Output the [x, y] coordinate of the center of the cell containing the given text.  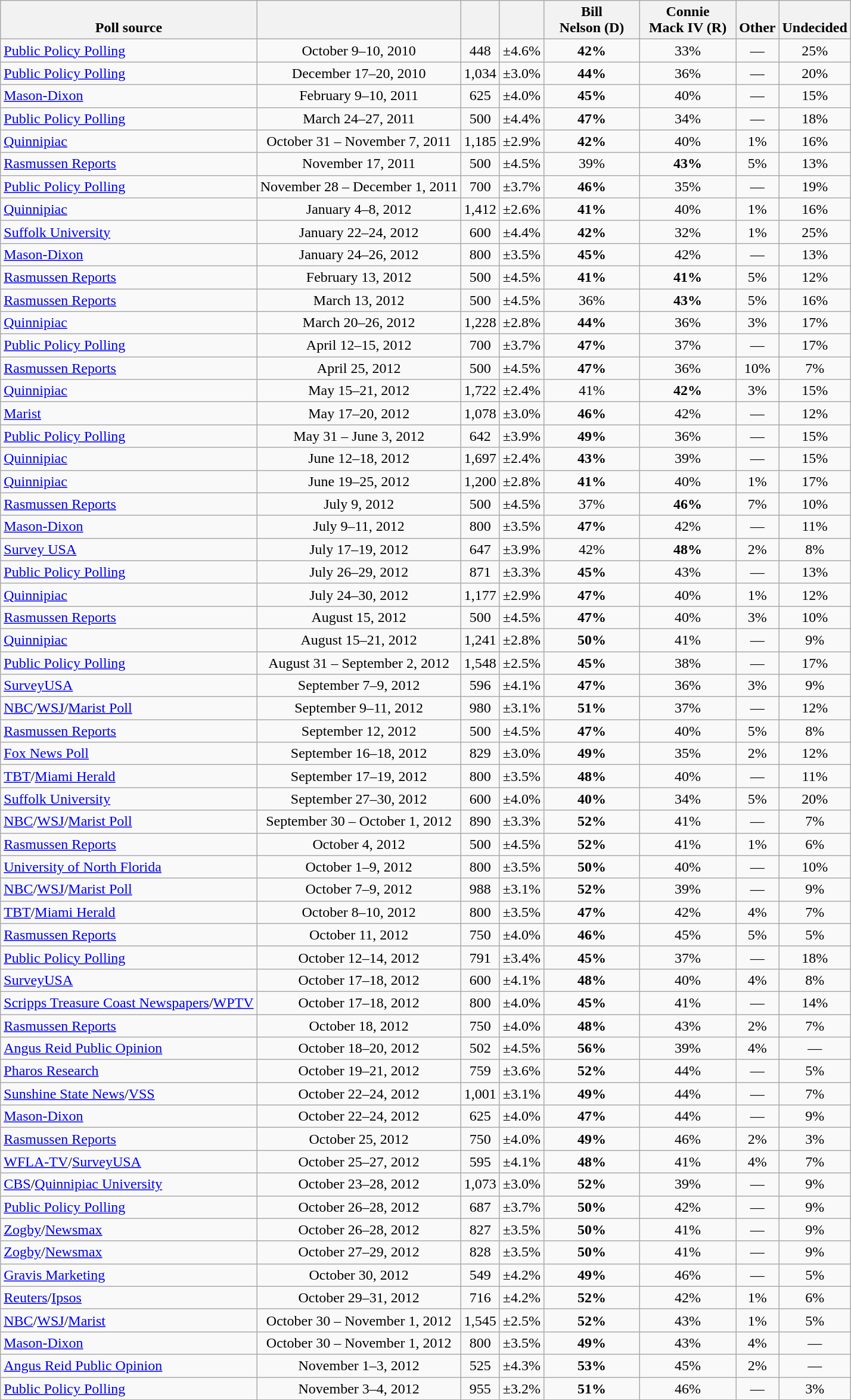
1,412 [480, 209]
1,697 [480, 459]
Survey USA [129, 549]
October 19–21, 2012 [359, 1071]
33% [688, 51]
October 29–31, 2012 [359, 1298]
±3.4% [521, 957]
1,078 [480, 413]
828 [480, 1252]
September 27–30, 2012 [359, 799]
955 [480, 1389]
May 31 – June 3, 2012 [359, 436]
BillNelson (D) [591, 20]
October 8–10, 2012 [359, 912]
October 4, 2012 [359, 844]
September 12, 2012 [359, 731]
871 [480, 572]
±2.6% [521, 209]
Fox News Poll [129, 754]
November 17, 2011 [359, 164]
October 23–28, 2012 [359, 1184]
May 15–21, 2012 [359, 391]
October 25, 2012 [359, 1139]
July 17–19, 2012 [359, 549]
549 [480, 1275]
October 30, 2012 [359, 1275]
November 28 – December 1, 2011 [359, 186]
1,200 [480, 481]
Reuters/Ipsos [129, 1298]
December 17–20, 2010 [359, 73]
1,241 [480, 640]
759 [480, 1071]
716 [480, 1298]
525 [480, 1365]
April 25, 2012 [359, 368]
May 17–20, 2012 [359, 413]
890 [480, 822]
Gravis Marketing [129, 1275]
November 1–3, 2012 [359, 1365]
October 11, 2012 [359, 935]
June 19–25, 2012 [359, 481]
October 12–14, 2012 [359, 957]
1,034 [480, 73]
June 12–18, 2012 [359, 459]
502 [480, 1049]
August 15, 2012 [359, 617]
32% [688, 232]
1,185 [480, 141]
1,001 [480, 1094]
September 16–18, 2012 [359, 754]
January 4–8, 2012 [359, 209]
14% [815, 1003]
October 7–9, 2012 [359, 889]
687 [480, 1207]
March 20–26, 2012 [359, 323]
1,228 [480, 323]
August 31 – September 2, 2012 [359, 663]
NBC/WSJ/Marist [129, 1320]
October 25–27, 2012 [359, 1162]
Other [757, 20]
Undecided [815, 20]
March 24–27, 2011 [359, 119]
829 [480, 754]
Poll source [129, 20]
ConnieMack IV (R) [688, 20]
647 [480, 549]
October 9–10, 2010 [359, 51]
19% [815, 186]
1,073 [480, 1184]
August 15–21, 2012 [359, 640]
595 [480, 1162]
±3.2% [521, 1389]
988 [480, 889]
July 26–29, 2012 [359, 572]
±4.6% [521, 51]
April 12–15, 2012 [359, 346]
642 [480, 436]
980 [480, 708]
827 [480, 1230]
September 17–19, 2012 [359, 776]
July 9–11, 2012 [359, 527]
February 13, 2012 [359, 277]
July 24–30, 2012 [359, 595]
791 [480, 957]
448 [480, 51]
38% [688, 663]
October 27–29, 2012 [359, 1252]
±3.6% [521, 1071]
November 3–4, 2012 [359, 1389]
University of North Florida [129, 867]
October 31 – November 7, 2011 [359, 141]
October 1–9, 2012 [359, 867]
October 18–20, 2012 [359, 1049]
1,722 [480, 391]
WFLA-TV/SurveyUSA [129, 1162]
March 13, 2012 [359, 300]
Scripps Treasure Coast Newspapers/WPTV [129, 1003]
Pharos Research [129, 1071]
September 7–9, 2012 [359, 686]
July 9, 2012 [359, 504]
±4.3% [521, 1365]
February 9–10, 2011 [359, 96]
September 9–11, 2012 [359, 708]
56% [591, 1049]
CBS/Quinnipiac University [129, 1184]
January 22–24, 2012 [359, 232]
1,177 [480, 595]
October 18, 2012 [359, 1025]
596 [480, 686]
1,548 [480, 663]
September 30 – October 1, 2012 [359, 822]
January 24–26, 2012 [359, 254]
53% [591, 1365]
Sunshine State News/VSS [129, 1094]
1,545 [480, 1320]
Marist [129, 413]
